Provide the [X, Y] coordinate of the cell's center where the given text is located.  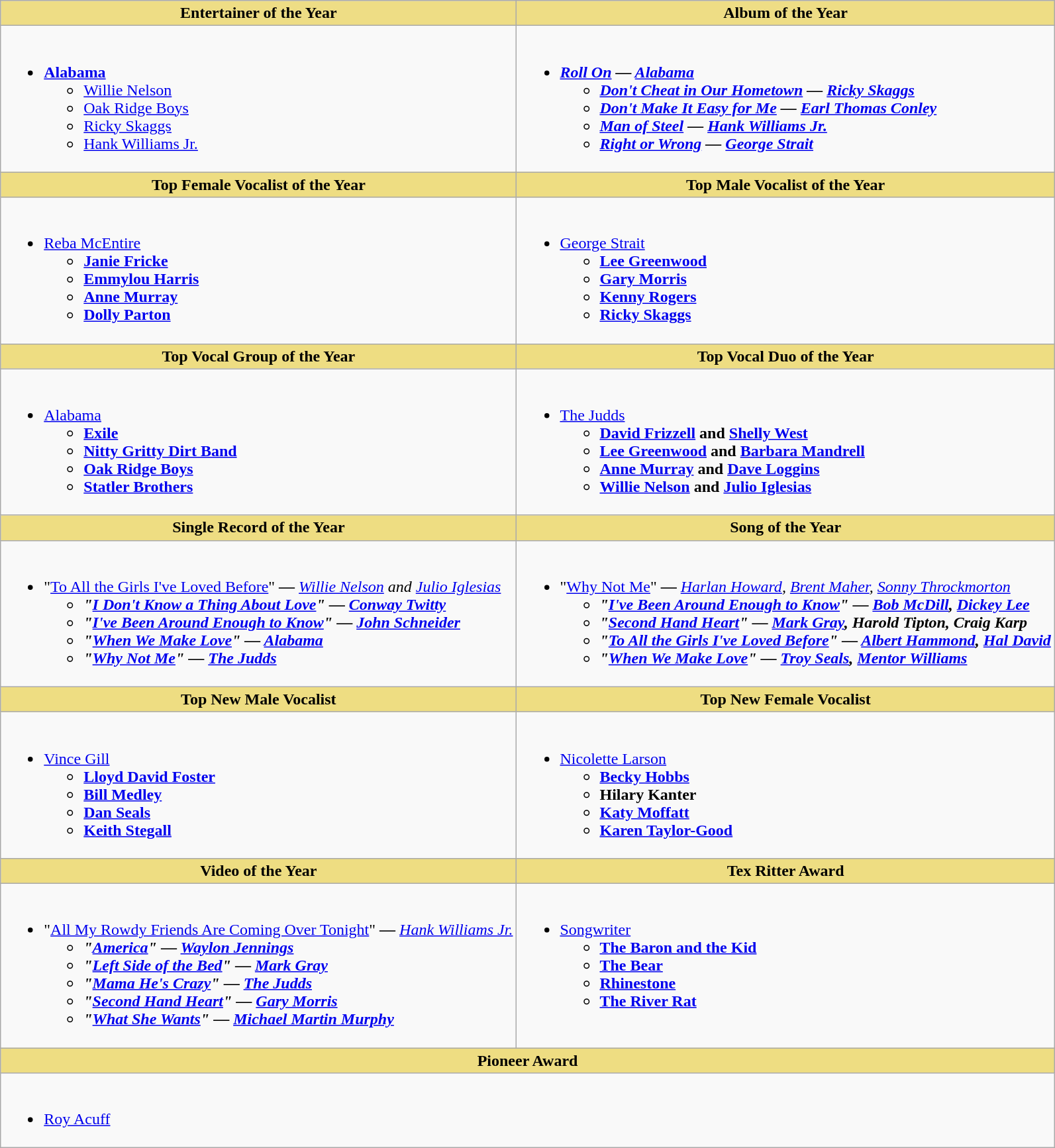
Top Vocal Group of the Year [258, 356]
The JuddsDavid Frizzell and Shelly WestLee Greenwood and Barbara MandrellAnne Murray and Dave LogginsWillie Nelson and Julio Iglesias [785, 442]
AlabamaWillie NelsonOak Ridge BoysRicky SkaggsHank Williams Jr. [258, 99]
Top New Female Vocalist [785, 699]
Top Vocal Duo of the Year [785, 356]
Top Male Vocalist of the Year [785, 185]
Song of the Year [785, 528]
Entertainer of the Year [258, 13]
AlabamaExileNitty Gritty Dirt BandOak Ridge BoysStatler Brothers [258, 442]
Reba McEntireJanie FrickeEmmylou HarrisAnne MurrayDolly Parton [258, 270]
George StraitLee GreenwoodGary MorrisKenny RogersRicky Skaggs [785, 270]
Video of the Year [258, 871]
Top New Male Vocalist [258, 699]
Top Female Vocalist of the Year [258, 185]
Album of the Year [785, 13]
Roy Acuff [528, 1111]
Pioneer Award [528, 1060]
SongwriterThe Baron and the KidThe BearRhinestoneThe River Rat [785, 965]
Nicolette LarsonBecky HobbsHilary KanterKaty MoffattKaren Taylor-Good [785, 785]
Tex Ritter Award [785, 871]
Single Record of the Year [258, 528]
Vince GillLloyd David FosterBill MedleyDan SealsKeith Stegall [258, 785]
